Output the [x, y] coordinate of the center of the cell containing the given text.  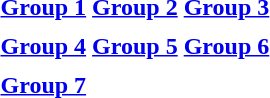
Group 5 [136, 46]
